Output the [X, Y] coordinate of the center of the cell containing the given text.  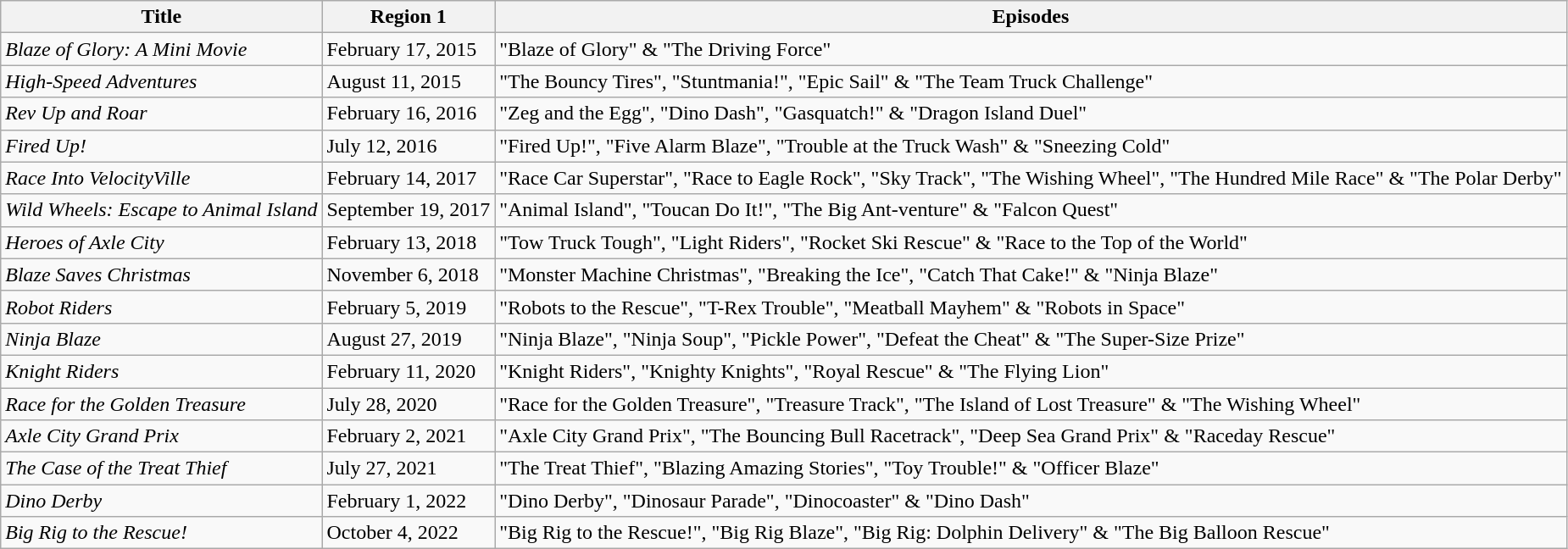
Axle City Grand Prix [161, 436]
"Knight Riders", "Knighty Knights", "Royal Rescue" & "The Flying Lion" [1031, 371]
February 11, 2020 [409, 371]
Big Rig to the Rescue! [161, 533]
July 28, 2020 [409, 404]
October 4, 2022 [409, 533]
"The Treat Thief", "Blazing Amazing Stories", "Toy Trouble!" & "Officer Blaze" [1031, 469]
Race for the Golden Treasure [161, 404]
Knight Riders [161, 371]
Fired Up! [161, 146]
February 14, 2017 [409, 178]
July 12, 2016 [409, 146]
Race Into VelocityVille [161, 178]
February 5, 2019 [409, 307]
February 16, 2016 [409, 114]
"Fired Up!", "Five Alarm Blaze", "Trouble at the Truck Wash" & "Sneezing Cold" [1031, 146]
"Monster Machine Christmas", "Breaking the Ice", "Catch That Cake!" & "Ninja Blaze" [1031, 274]
"Ninja Blaze", "Ninja Soup", "Pickle Power", "Defeat the Cheat" & "The Super-Size Prize" [1031, 339]
Episodes [1031, 17]
"Robots to the Rescue", "T-Rex Trouble", "Meatball Mayhem" & "Robots in Space" [1031, 307]
High-Speed Adventures [161, 81]
November 6, 2018 [409, 274]
February 13, 2018 [409, 242]
Rev Up and Roar [161, 114]
"Blaze of Glory" & "The Driving Force" [1031, 49]
August 27, 2019 [409, 339]
Dino Derby [161, 501]
"Axle City Grand Prix", "The Bouncing Bull Racetrack", "Deep Sea Grand Prix" & "Raceday Rescue" [1031, 436]
The Case of the Treat Thief [161, 469]
"Big Rig to the Rescue!", "Big Rig Blaze", "Big Rig: Dolphin Delivery" & "The Big Balloon Rescue" [1031, 533]
"Dino Derby", "Dinosaur Parade", "Dinocoaster" & "Dino Dash" [1031, 501]
July 27, 2021 [409, 469]
February 1, 2022 [409, 501]
"Race Car Superstar", "Race to Eagle Rock", "Sky Track", "The Wishing Wheel", "The Hundred Mile Race" & "The Polar Derby" [1031, 178]
"Tow Truck Tough", "Light Riders", "Rocket Ski Rescue" & "Race to the Top of the World" [1031, 242]
Title [161, 17]
Region 1 [409, 17]
September 19, 2017 [409, 210]
"Race for the Golden Treasure", "Treasure Track", "The Island of Lost Treasure" & "The Wishing Wheel" [1031, 404]
Heroes of Axle City [161, 242]
Blaze of Glory: A Mini Movie [161, 49]
"The Bouncy Tires", "Stuntmania!", "Epic Sail" & "The Team Truck Challenge" [1031, 81]
Wild Wheels: Escape to Animal Island [161, 210]
"Zeg and the Egg", "Dino Dash", "Gasquatch!" & "Dragon Island Duel" [1031, 114]
February 17, 2015 [409, 49]
Robot Riders [161, 307]
August 11, 2015 [409, 81]
Ninja Blaze [161, 339]
February 2, 2021 [409, 436]
"Animal Island", "Toucan Do It!", "The Big Ant-venture" & "Falcon Quest" [1031, 210]
Blaze Saves Christmas [161, 274]
